From the cell containing the given text, extract its center point as (x, y) coordinate. 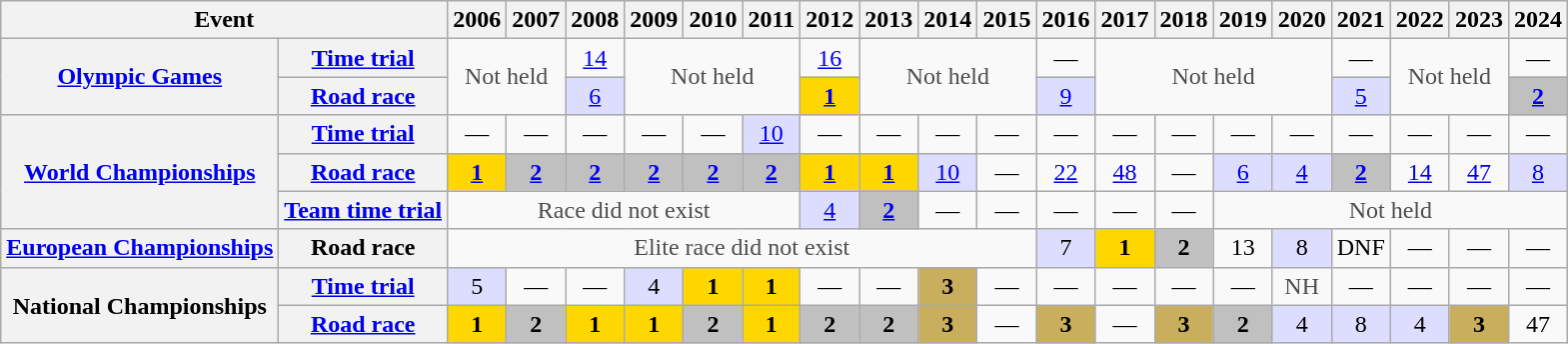
2013 (889, 20)
World Championships (140, 172)
Team time trial (364, 210)
9 (1065, 96)
Event (224, 20)
2016 (1065, 20)
2014 (947, 20)
16 (829, 58)
Race did not exist (624, 210)
2009 (654, 20)
2007 (536, 20)
NH (1301, 286)
2020 (1301, 20)
DNF (1361, 248)
2017 (1125, 20)
2023 (1479, 20)
2015 (1007, 20)
2024 (1537, 20)
Olympic Games (140, 77)
7 (1065, 248)
2008 (596, 20)
Elite race did not exist (742, 248)
2012 (829, 20)
European Championships (140, 248)
48 (1125, 172)
2021 (1361, 20)
2022 (1419, 20)
13 (1243, 248)
2006 (478, 20)
2010 (714, 20)
National Championships (140, 305)
22 (1065, 172)
2019 (1243, 20)
2018 (1183, 20)
2011 (772, 20)
